From the cell containing the given text, extract its center point as [X, Y] coordinate. 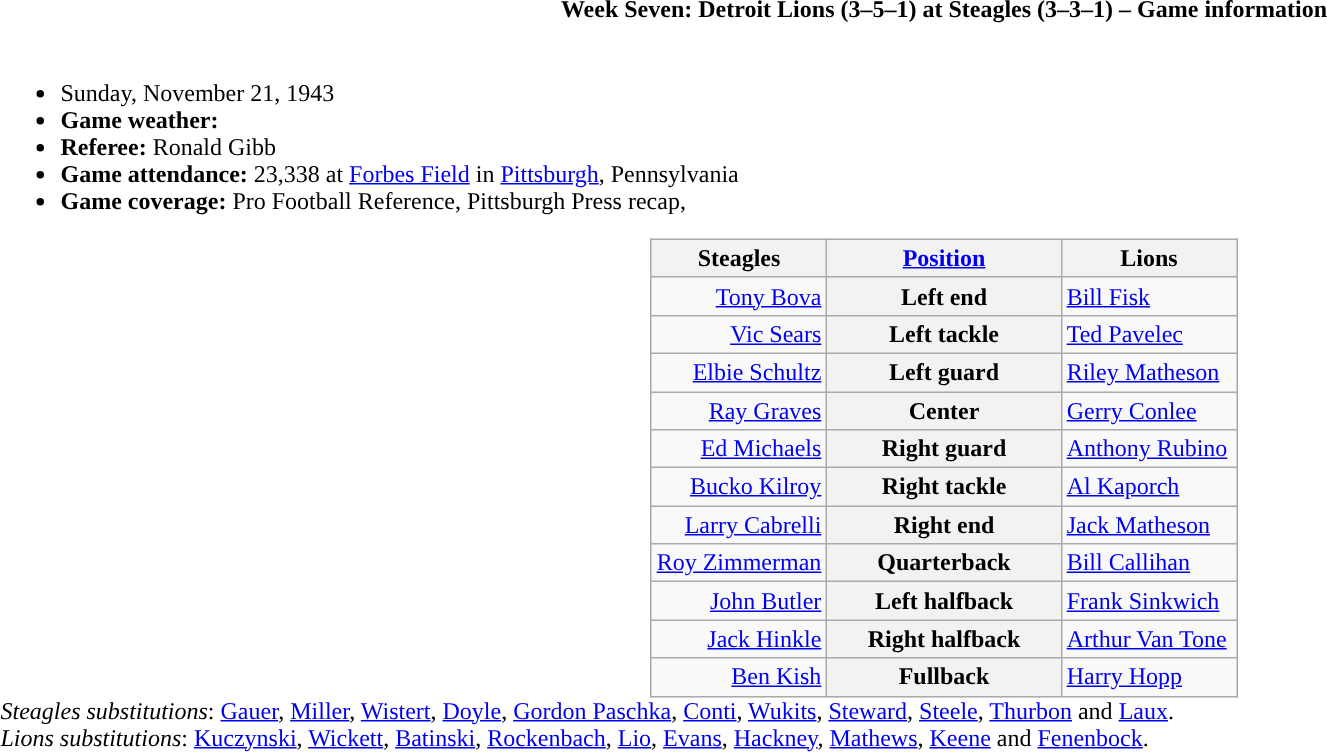
Lions [1149, 258]
Harry Hopp [1149, 677]
Left halfback [944, 601]
Arthur Van Tone [1149, 639]
Right guard [944, 449]
Ray Graves [739, 411]
Bill Callihan [1149, 563]
Left tackle [944, 334]
Ed Michaels [739, 449]
Roy Zimmerman [739, 563]
Center [944, 411]
Right halfback [944, 639]
Al Kaporch [1149, 487]
Fullback [944, 677]
Right end [944, 525]
Elbie Schultz [739, 372]
Jack Matheson [1149, 525]
Jack Hinkle [739, 639]
Anthony Rubino [1149, 449]
Ted Pavelec [1149, 334]
Vic Sears [739, 334]
Left guard [944, 372]
Quarterback [944, 563]
Right tackle [944, 487]
Larry Cabrelli [739, 525]
Position [944, 258]
John Butler [739, 601]
Tony Bova [739, 296]
Bill Fisk [1149, 296]
Ben Kish [739, 677]
Riley Matheson [1149, 372]
Gerry Conlee [1149, 411]
Frank Sinkwich [1149, 601]
Steagles [739, 258]
Bucko Kilroy [739, 487]
Left end [944, 296]
